Find where the given text appears and provide that cell's center as [x, y] coordinate. 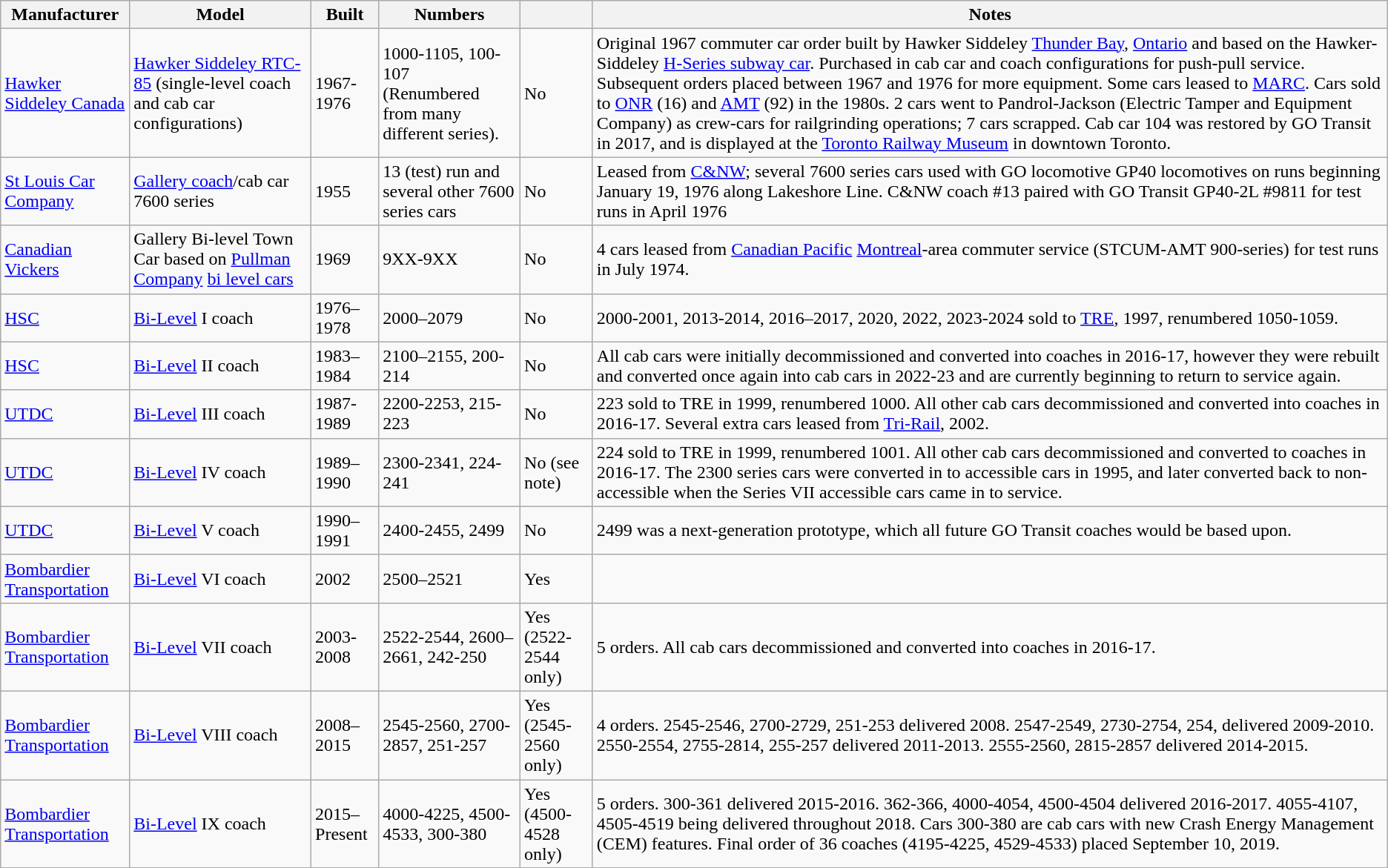
Bi-Level V coach [221, 531]
Yes [557, 578]
2500–2521 [449, 578]
Manufacturer [65, 15]
4 cars leased from Canadian Pacific Montreal-area commuter service (STCUM-AMT 900-series) for test runs in July 1974. [990, 259]
1000-1105, 100-107(Renumbered from many different series). [449, 93]
2015–Present [346, 824]
9XX-9XX [449, 259]
2400-2455, 2499 [449, 531]
2000–2079 [449, 317]
2002 [346, 578]
1976–1978 [346, 317]
Bi-Level I coach [221, 317]
1990–1991 [346, 531]
Bi-Level III coach [221, 414]
4000-4225, 4500-4533, 300-380 [449, 824]
No (see note) [557, 472]
13 (test) run and several other 7600 series cars [449, 191]
Bi-Level IV coach [221, 472]
Model [221, 15]
1967-1976 [346, 93]
2545-2560, 2700-2857, 251-257 [449, 735]
Yes (2522-2544 only) [557, 646]
Notes [990, 15]
2300-2341, 224-241 [449, 472]
Canadian Vickers [65, 259]
Bi-Level IX coach [221, 824]
2522-2544, 2600–2661, 242-250 [449, 646]
Hawker Siddeley Canada [65, 93]
Hawker Siddeley RTC-85 (single-level coach and cab car configurations) [221, 93]
2003-2008 [346, 646]
Gallery Bi-level Town Car based on Pullman Company bi level cars [221, 259]
5 orders. All cab cars decommissioned and converted into coaches in 2016-17. [990, 646]
St Louis Car Company [65, 191]
2200-2253, 215-223 [449, 414]
2499 was a next-generation prototype, which all future GO Transit coaches would be based upon. [990, 531]
1969 [346, 259]
Built [346, 15]
1987-1989 [346, 414]
Bi-Level VIII coach [221, 735]
Numbers [449, 15]
Bi-Level II coach [221, 366]
2000-2001, 2013-2014, 2016–2017, 2020, 2022, 2023-2024 sold to TRE, 1997, renumbered 1050-1059. [990, 317]
Yes (2545-2560 only) [557, 735]
Bi-Level VI coach [221, 578]
Bi-Level VII coach [221, 646]
Gallery coach/cab car 7600 series [221, 191]
1955 [346, 191]
2100–2155, 200-214 [449, 366]
2008–2015 [346, 735]
Yes (4500-4528 only) [557, 824]
1983–1984 [346, 366]
1989–1990 [346, 472]
